Find where the given text appears and provide that cell's center as [X, Y] coordinate. 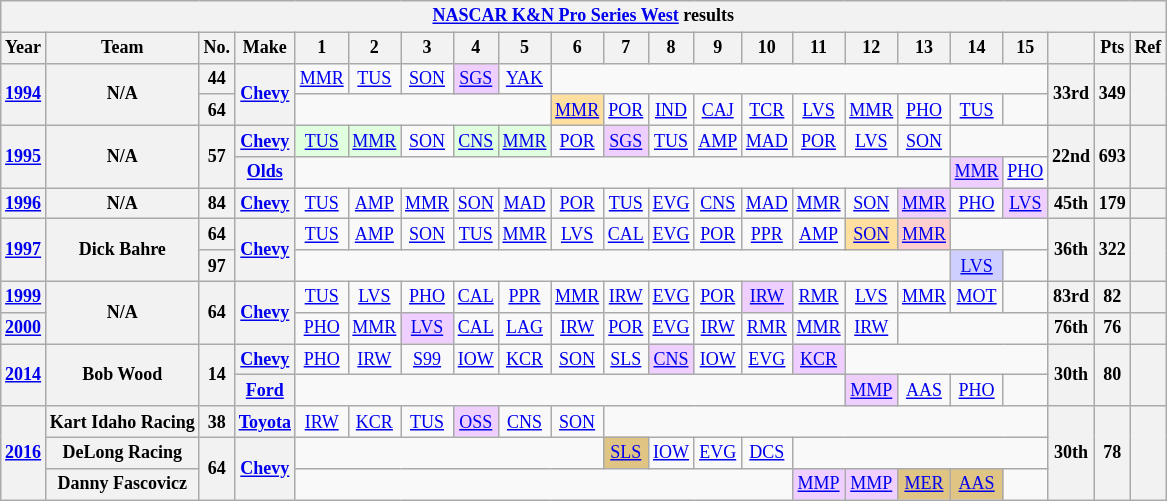
57 [216, 156]
2000 [24, 328]
84 [216, 204]
9 [718, 48]
Ford [264, 390]
1999 [24, 296]
45th [1072, 204]
OSS [476, 422]
IND [671, 110]
1996 [24, 204]
80 [1112, 375]
38 [216, 422]
2016 [24, 453]
Kart Idaho Racing [122, 422]
82 [1112, 296]
DeLong Racing [122, 452]
22nd [1072, 156]
44 [216, 78]
76th [1072, 328]
7 [626, 48]
12 [872, 48]
NASCAR K&N Pro Series West results [584, 16]
6 [578, 48]
97 [216, 266]
13 [924, 48]
Team [122, 48]
Year [24, 48]
Make [264, 48]
CAJ [718, 110]
693 [1112, 156]
S99 [428, 360]
Bob Wood [122, 375]
MOT [976, 296]
3 [428, 48]
33rd [1072, 94]
322 [1112, 250]
10 [768, 48]
1 [322, 48]
2014 [24, 375]
179 [1112, 204]
349 [1112, 94]
8 [671, 48]
1994 [24, 94]
No. [216, 48]
83rd [1072, 296]
MER [924, 484]
YAK [524, 78]
78 [1112, 453]
5 [524, 48]
1997 [24, 250]
Dick Bahre [122, 250]
Danny Fascovicz [122, 484]
11 [818, 48]
1995 [24, 156]
DCS [768, 452]
Toyota [264, 422]
15 [1026, 48]
Ref [1148, 48]
Olds [264, 172]
Pts [1112, 48]
LAG [524, 328]
76 [1112, 328]
2 [374, 48]
36th [1072, 250]
4 [476, 48]
TCR [768, 110]
